Scan for the cell matching the given text and deliver its [X, Y] coordinate at center. 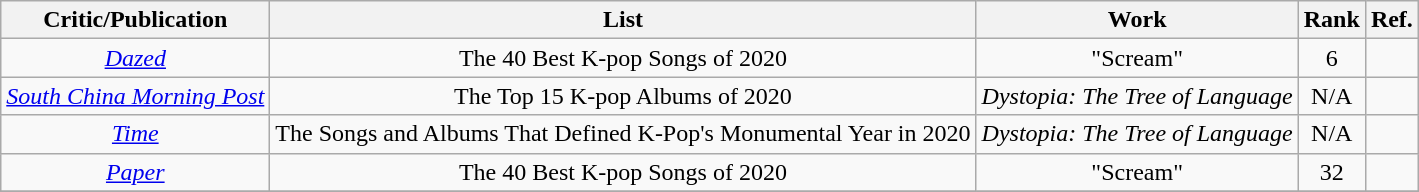
Work [1137, 20]
Dazed [136, 58]
6 [1332, 58]
32 [1332, 172]
South China Morning Post [136, 96]
Paper [136, 172]
The Top 15 K-pop Albums of 2020 [623, 96]
Rank [1332, 20]
Time [136, 134]
Ref. [1392, 20]
The Songs and Albums That Defined K-Pop's Monumental Year in 2020 [623, 134]
Critic/Publication [136, 20]
List [623, 20]
